Provide the (x, y) coordinate of the cell's center where the given text is located.  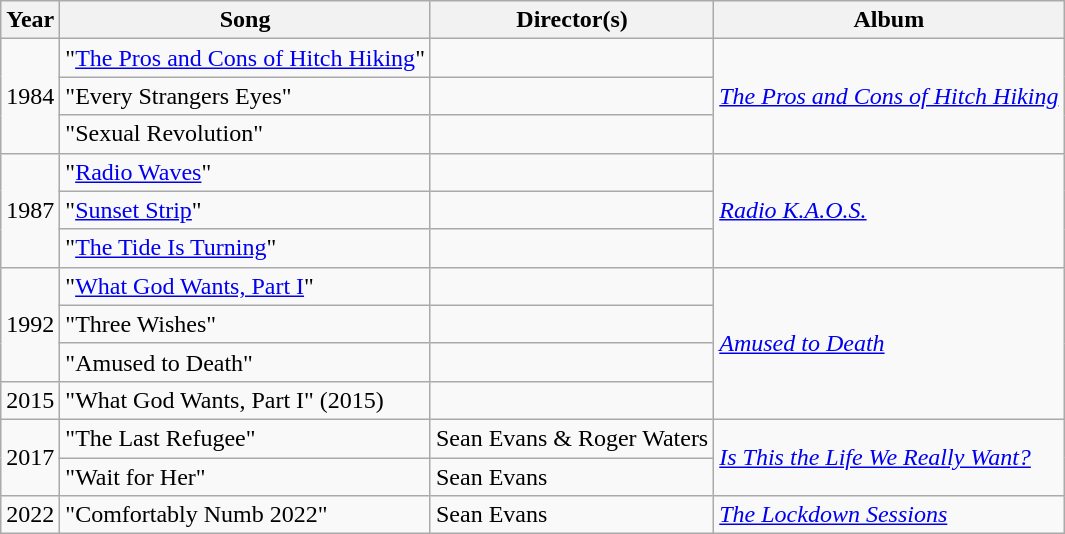
Year (30, 20)
Amused to Death (889, 343)
Director(s) (572, 20)
"What God Wants, Part I" (246, 286)
"The Pros and Cons of Hitch Hiking" (246, 58)
Radio K.A.O.S. (889, 210)
2015 (30, 400)
2017 (30, 457)
"Three Wishes" (246, 324)
Album (889, 20)
"Sunset Strip" (246, 210)
1984 (30, 96)
"The Last Refugee" (246, 438)
"Sexual Revolution" (246, 134)
"Comfortably Numb 2022" (246, 515)
The Pros and Cons of Hitch Hiking (889, 96)
The Lockdown Sessions (889, 515)
Is This the Life We Really Want? (889, 457)
1992 (30, 324)
"The Tide Is Turning" (246, 248)
Sean Evans & Roger Waters (572, 438)
"Amused to Death" (246, 362)
"What God Wants, Part I" (2015) (246, 400)
2022 (30, 515)
1987 (30, 210)
"Wait for Her" (246, 477)
Song (246, 20)
"Radio Waves" (246, 172)
"Every Strangers Eyes" (246, 96)
